Find where the given text appears and provide that cell's center as [x, y] coordinate. 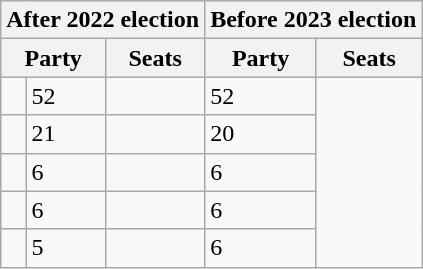
Before 2023 election [314, 20]
5 [66, 248]
20 [261, 134]
21 [66, 134]
After 2022 election [103, 20]
